From the cell containing the given text, extract its center point as [X, Y] coordinate. 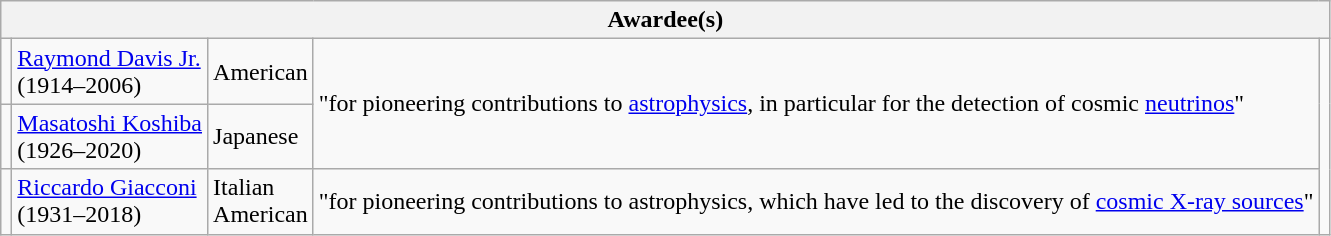
American [261, 72]
Japanese [261, 136]
Raymond Davis Jr.(1914–2006) [110, 72]
Awardee(s) [666, 20]
Riccardo Giacconi(1931–2018) [110, 202]
Masatoshi Koshiba(1926–2020) [110, 136]
Italian American [261, 202]
"for pioneering contributions to astrophysics, which have led to the discovery of cosmic X-ray sources" [816, 202]
"for pioneering contributions to astrophysics, in particular for the detection of cosmic neutrinos" [816, 104]
